From the cell containing the given text, extract its center point as [X, Y] coordinate. 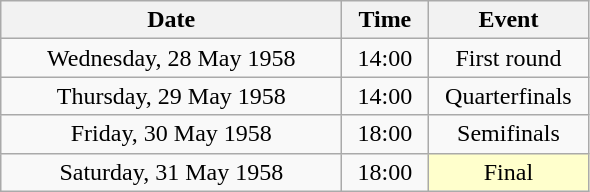
First round [508, 58]
Saturday, 31 May 1958 [172, 172]
Quarterfinals [508, 96]
Semifinals [508, 134]
Date [172, 20]
Time [385, 20]
Friday, 30 May 1958 [172, 134]
Wednesday, 28 May 1958 [172, 58]
Thursday, 29 May 1958 [172, 96]
Event [508, 20]
Final [508, 172]
